Locate the cell with the specified text and output its [X, Y] center coordinate. 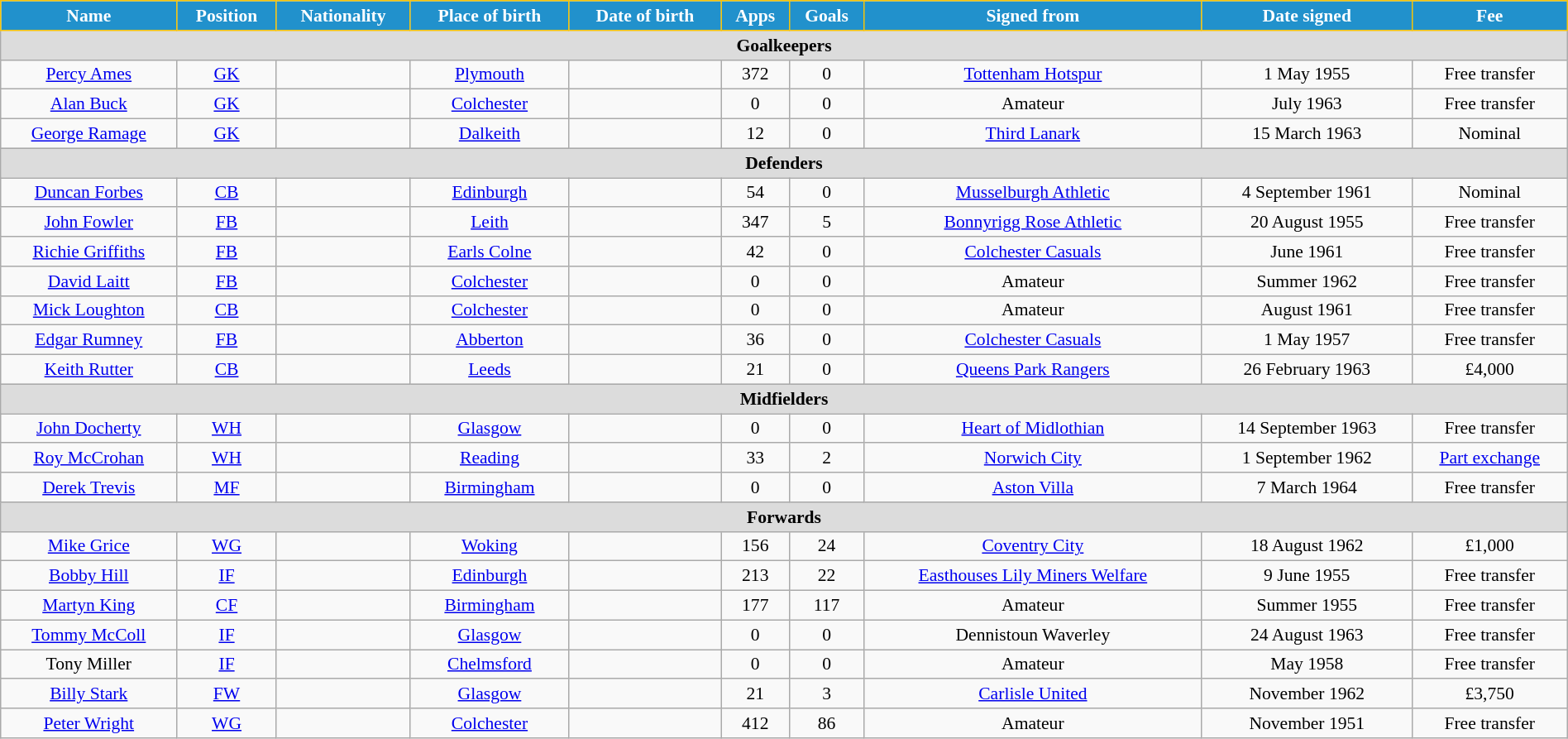
26 February 1963 [1307, 370]
1 May 1957 [1307, 340]
33 [756, 458]
Edgar Rumney [89, 340]
George Ramage [89, 134]
Place of birth [490, 16]
2 [827, 458]
7 March 1964 [1307, 487]
36 [756, 340]
Mick Loughton [89, 310]
£4,000 [1489, 370]
Richie Griffiths [89, 252]
Keith Rutter [89, 370]
Tottenham Hotspur [1032, 74]
Nationality [343, 16]
CF [227, 606]
£3,750 [1489, 694]
Dalkeith [490, 134]
Part exchange [1489, 458]
Dennistoun Waverley [1032, 635]
Tommy McColl [89, 635]
1 September 1962 [1307, 458]
July 1963 [1307, 104]
Earls Colne [490, 252]
54 [756, 193]
May 1958 [1307, 665]
Queens Park Rangers [1032, 370]
November 1951 [1307, 723]
Derek Trevis [89, 487]
Martyn King [89, 606]
Bobby Hill [89, 576]
Coventry City [1032, 546]
Date of birth [645, 16]
117 [827, 606]
Summer 1962 [1307, 281]
Heart of Midlothian [1032, 429]
£1,000 [1489, 546]
Defenders [784, 163]
Alan Buck [89, 104]
Name [89, 16]
Plymouth [490, 74]
156 [756, 546]
Abberton [490, 340]
Leith [490, 223]
November 1962 [1307, 694]
3 [827, 694]
Forwards [784, 517]
Chelmsford [490, 665]
Aston Villa [1032, 487]
86 [827, 723]
August 1961 [1307, 310]
5 [827, 223]
20 August 1955 [1307, 223]
14 September 1963 [1307, 429]
Mike Grice [89, 546]
Signed from [1032, 16]
412 [756, 723]
24 August 1963 [1307, 635]
Third Lanark [1032, 134]
347 [756, 223]
Peter Wright [89, 723]
Carlisle United [1032, 694]
42 [756, 252]
David Laitt [89, 281]
Billy Stark [89, 694]
213 [756, 576]
372 [756, 74]
24 [827, 546]
Bonnyrigg Rose Athletic [1032, 223]
Date signed [1307, 16]
Easthouses Lily Miners Welfare [1032, 576]
Summer 1955 [1307, 606]
12 [756, 134]
1 May 1955 [1307, 74]
Duncan Forbes [89, 193]
Norwich City [1032, 458]
FW [227, 694]
Percy Ames [89, 74]
Leeds [490, 370]
Goalkeepers [784, 46]
Woking [490, 546]
22 [827, 576]
Apps [756, 16]
John Fowler [89, 223]
Position [227, 16]
177 [756, 606]
Reading [490, 458]
Tony Miller [89, 665]
Musselburgh Athletic [1032, 193]
John Docherty [89, 429]
Goals [827, 16]
June 1961 [1307, 252]
Midfielders [784, 399]
9 June 1955 [1307, 576]
4 September 1961 [1307, 193]
15 March 1963 [1307, 134]
Roy McCrohan [89, 458]
Fee [1489, 16]
18 August 1962 [1307, 546]
MF [227, 487]
